Detect which cell encompasses the target text, then output its (X, Y) center coordinate. 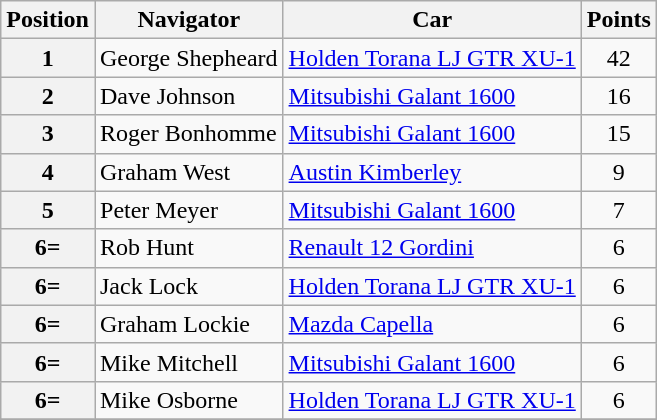
15 (618, 134)
2 (48, 96)
Mike Osborne (188, 400)
4 (48, 172)
Peter Meyer (188, 210)
Position (48, 20)
Mazda Capella (432, 324)
Graham West (188, 172)
42 (618, 58)
Roger Bonhomme (188, 134)
Points (618, 20)
7 (618, 210)
1 (48, 58)
Renault 12 Gordini (432, 248)
Austin Kimberley (432, 172)
Jack Lock (188, 286)
Dave Johnson (188, 96)
George Shepheard (188, 58)
Rob Hunt (188, 248)
5 (48, 210)
Car (432, 20)
3 (48, 134)
Graham Lockie (188, 324)
Mike Mitchell (188, 362)
9 (618, 172)
16 (618, 96)
Navigator (188, 20)
